Find where the given text appears and provide that cell's center as [X, Y] coordinate. 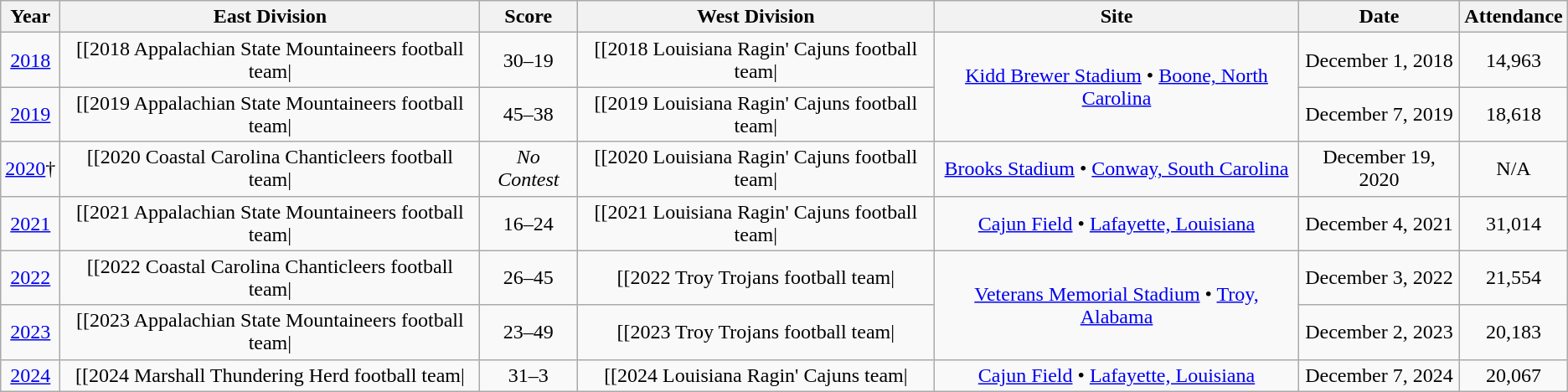
2019 [30, 114]
West Division [756, 17]
Year [30, 17]
26–45 [529, 278]
December 4, 2021 [1379, 223]
16–24 [529, 223]
[[2024 Marshall Thundering Herd football team| [270, 375]
[[2018 Appalachian State Mountaineers football team| [270, 60]
Brooks Stadium • Conway, South Carolina [1117, 169]
[[2022 Coastal Carolina Chanticleers football team| [270, 278]
December 1, 2018 [1379, 60]
December 7, 2019 [1379, 114]
18,618 [1514, 114]
2022 [30, 278]
14,963 [1514, 60]
[[2021 Appalachian State Mountaineers football team| [270, 223]
31–3 [529, 375]
45–38 [529, 114]
20,067 [1514, 375]
2020† [30, 169]
[[2023 Appalachian State Mountaineers football team| [270, 332]
[[2020 Louisiana Ragin' Cajuns football team| [756, 169]
December 7, 2024 [1379, 375]
December 3, 2022 [1379, 278]
2021 [30, 223]
Date [1379, 17]
21,554 [1514, 278]
Attendance [1514, 17]
[[2024 Louisiana Ragin' Cajuns team| [756, 375]
[[2018 Louisiana Ragin' Cajuns football team| [756, 60]
[[2019 Appalachian State Mountaineers football team| [270, 114]
30–19 [529, 60]
Site [1117, 17]
Score [529, 17]
December 2, 2023 [1379, 332]
[[2023 Troy Trojans football team| [756, 332]
20,183 [1514, 332]
Veterans Memorial Stadium • Troy, Alabama [1117, 305]
2018 [30, 60]
[[2021 Louisiana Ragin' Cajuns football team| [756, 223]
December 19, 2020 [1379, 169]
2023 [30, 332]
[[2019 Louisiana Ragin' Cajuns football team| [756, 114]
No Contest [529, 169]
Kidd Brewer Stadium • Boone, North Carolina [1117, 87]
31,014 [1514, 223]
N/A [1514, 169]
[[2022 Troy Trojans football team| [756, 278]
[[2020 Coastal Carolina Chanticleers football team| [270, 169]
2024 [30, 375]
East Division [270, 17]
23–49 [529, 332]
